Locate the cell with the specified text and output its [X, Y] center coordinate. 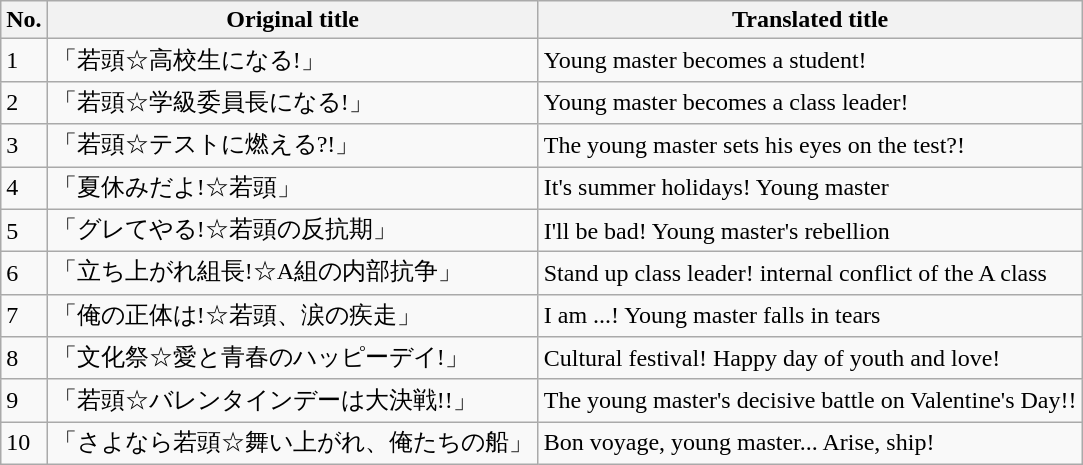
1 [24, 60]
6 [24, 274]
Young master becomes a class leader! [810, 102]
It's summer holidays! Young master [810, 188]
Original title [292, 20]
Young master becomes a student! [810, 60]
4 [24, 188]
Stand up class leader! internal conflict of the A class [810, 274]
7 [24, 316]
I'll be bad! Young master's rebellion [810, 230]
9 [24, 400]
Bon voyage, young master... Arise, ship! [810, 444]
「文化祭☆愛と青春のハッピーデイ!」 [292, 358]
「立ち上がれ組長!☆A組の内部抗争」 [292, 274]
The young master sets his eyes on the test?! [810, 146]
10 [24, 444]
「若頭☆バレンタインデーは大決戦!!」 [292, 400]
I am ...! Young master falls in tears [810, 316]
8 [24, 358]
2 [24, 102]
「若頭☆学級委員長になる!」 [292, 102]
「夏休みだよ!☆若頭」 [292, 188]
The young master's decisive battle on Valentine's Day!! [810, 400]
Translated title [810, 20]
「グレてやる!☆若頭の反抗期」 [292, 230]
「若頭☆テストに燃える?!」 [292, 146]
Cultural festival! Happy day of youth and love! [810, 358]
5 [24, 230]
「さよなら若頭☆舞い上がれ、俺たちの船」 [292, 444]
「若頭☆高校生になる!」 [292, 60]
3 [24, 146]
「俺の正体は!☆若頭、涙の疾走」 [292, 316]
No. [24, 20]
